Determine the [X, Y] coordinate at the center of the cell enclosing the given text.  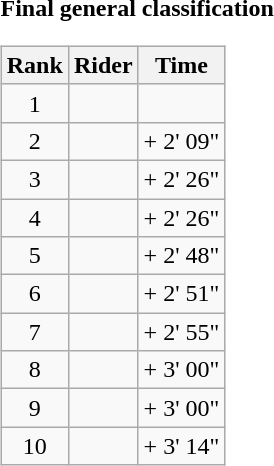
8 [34, 370]
Time [182, 65]
4 [34, 217]
Rank [34, 65]
+ 2' 51" [182, 294]
5 [34, 256]
3 [34, 179]
6 [34, 294]
+ 3' 14" [182, 446]
Rider [103, 65]
7 [34, 332]
+ 2' 09" [182, 141]
2 [34, 141]
9 [34, 408]
+ 2' 48" [182, 256]
+ 2' 55" [182, 332]
10 [34, 446]
1 [34, 103]
